Find where the given text appears and provide that cell's center as (X, Y) coordinate. 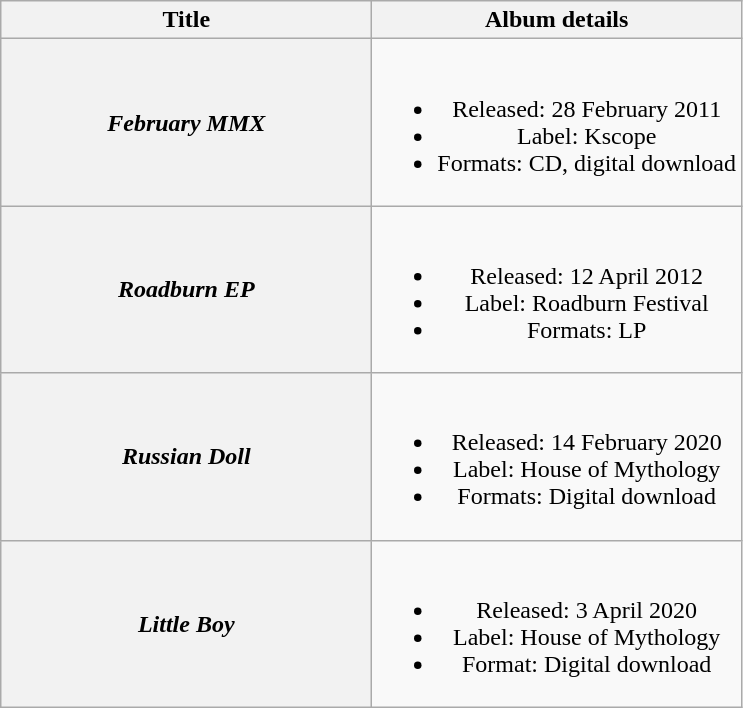
Russian Doll (186, 456)
Title (186, 20)
February MMX (186, 122)
Released: 28 February 2011Label: KscopeFormats: CD, digital download (557, 122)
Little Boy (186, 624)
Released: 3 April 2020Label: House of MythologyFormat: Digital download (557, 624)
Released: 12 April 2012Label: Roadburn FestivalFormats: LP (557, 290)
Roadburn EP (186, 290)
Album details (557, 20)
Released: 14 February 2020Label: House of MythologyFormats: Digital download (557, 456)
